Locate the cell with the specified text and output its (X, Y) center coordinate. 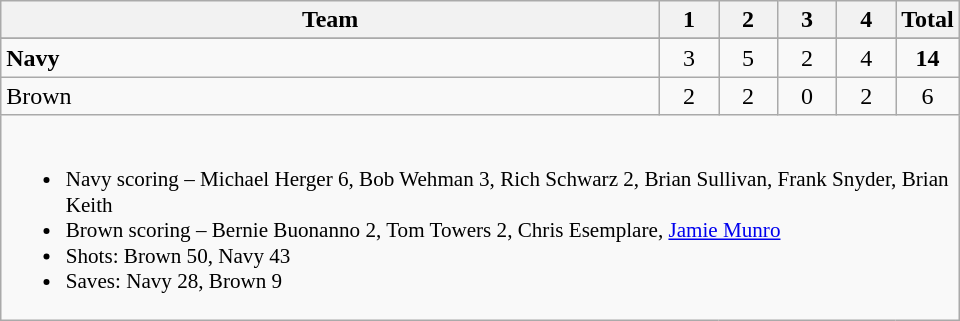
5 (748, 58)
Total (928, 20)
Team (330, 20)
14 (928, 58)
6 (928, 96)
0 (808, 96)
Navy (330, 58)
1 (688, 20)
Brown (330, 96)
